Scan for the cell matching the given text and deliver its (X, Y) coordinate at center. 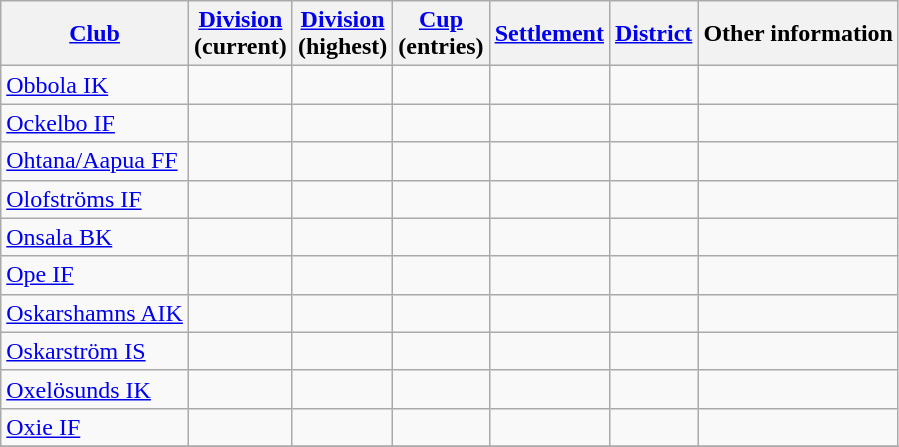
Onsala BK (95, 237)
Division (current) (240, 34)
Ockelbo IF (95, 123)
Cup (entries) (441, 34)
Club (95, 34)
Ohtana/Aapua FF (95, 161)
Division (highest) (342, 34)
Oskarström IS (95, 351)
Other information (798, 34)
Oxie IF (95, 427)
Olofströms IF (95, 199)
Obbola IK (95, 85)
Oxelösunds IK (95, 389)
Settlement (549, 34)
District (653, 34)
Oskarshamns AIK (95, 313)
Ope IF (95, 275)
